Determine the (x, y) coordinate at the center of the cell enclosing the given text.  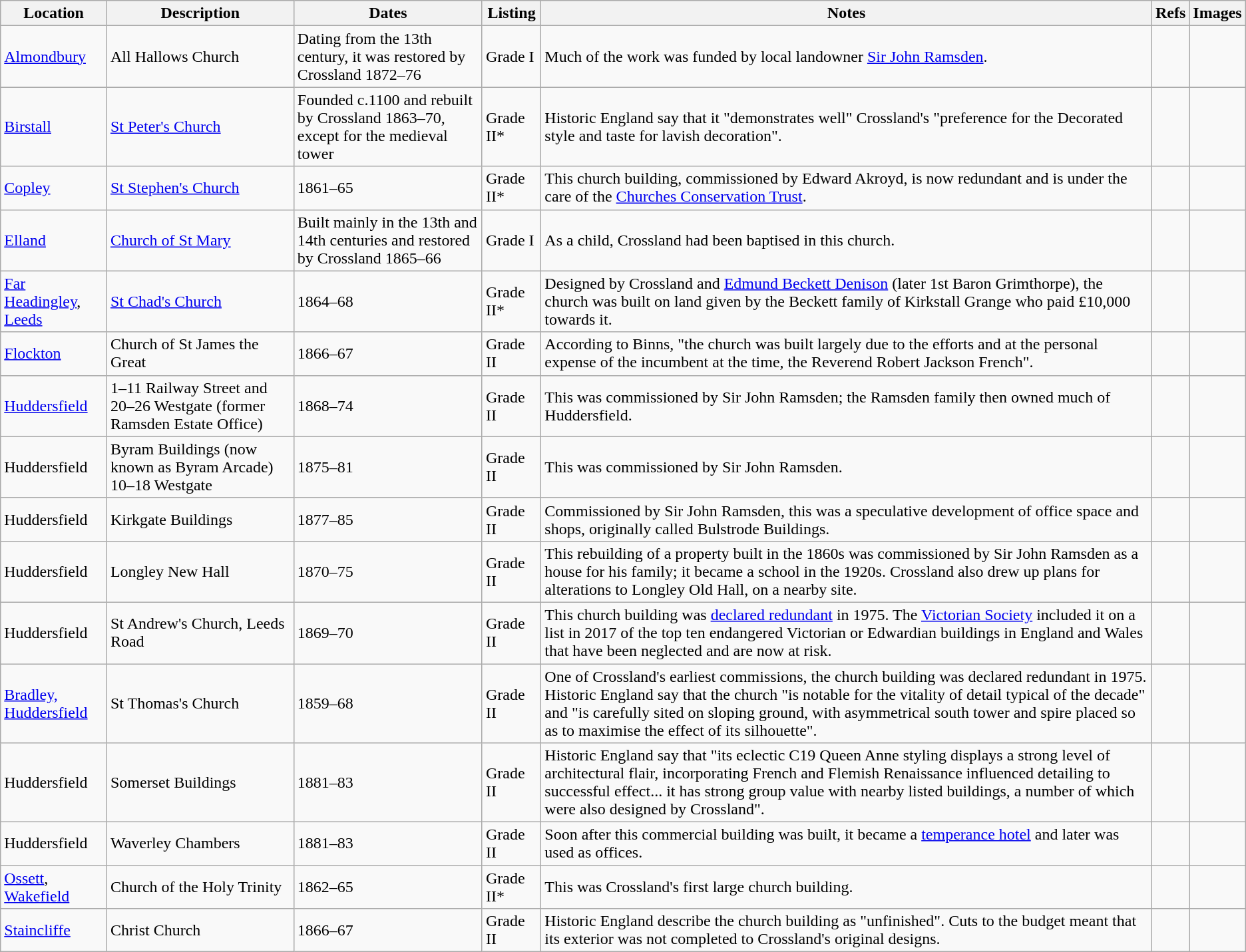
1862–65 (387, 887)
Somerset Buildings (200, 782)
Almondbury (54, 57)
St Peter's Church (200, 126)
This was Crossland's first large church building. (847, 887)
Byram Buildings (now known as Byram Arcade) 10–18 Westgate (200, 467)
Images (1217, 13)
This was commissioned by Sir John Ramsden; the Ramsden family then owned much of Huddersfield. (847, 406)
Bradley, Huddersfield (54, 704)
1861–65 (387, 188)
Much of the work was funded by local landowner Sir John Ramsden. (847, 57)
This church building, commissioned by Edward Akroyd, is now redundant and is under the care of the Churches Conservation Trust. (847, 188)
As a child, Crossland had been baptised in this church. (847, 240)
St Andrew's Church, Leeds Road (200, 633)
Church of St Mary (200, 240)
All Hallows Church (200, 57)
Ossett, Wakefield (54, 887)
Copley (54, 188)
Longley New Hall (200, 571)
Dates (387, 13)
Historic England say that it "demonstrates well" Crossland's "preference for the Decorated style and taste for lavish decoration". (847, 126)
Notes (847, 13)
1–11 Railway Street and 20–26 Westgate (former Ramsden Estate Office) (200, 406)
Soon after this commercial building was built, it became a temperance hotel and later was used as offices. (847, 844)
Commissioned by Sir John Ramsden, this was a speculative development of office space and shops, originally called Bulstrode Buildings. (847, 519)
1864–68 (387, 301)
Description (200, 13)
Church of St James the Great (200, 354)
1868–74 (387, 406)
Listing (511, 13)
Birstall (54, 126)
St Thomas's Church (200, 704)
1870–75 (387, 571)
Dating from the 13th century, it was restored by Crossland 1872–76 (387, 57)
Flockton (54, 354)
1877–85 (387, 519)
Elland (54, 240)
Waverley Chambers (200, 844)
Refs (1170, 13)
This was commissioned by Sir John Ramsden. (847, 467)
St Stephen's Church (200, 188)
Far Headingley, Leeds (54, 301)
Founded c.1100 and rebuilt by Crossland 1863–70, except for the medieval tower (387, 126)
Church of the Holy Trinity (200, 887)
1875–81 (387, 467)
1859–68 (387, 704)
1869–70 (387, 633)
Built mainly in the 13th and 14th centuries and restored by Crossland 1865–66 (387, 240)
St Chad's Church (200, 301)
Christ Church (200, 930)
Kirkgate Buildings (200, 519)
Staincliffe (54, 930)
Location (54, 13)
